Return the [X, Y] coordinate for the center point of the cell that contains the specified text.  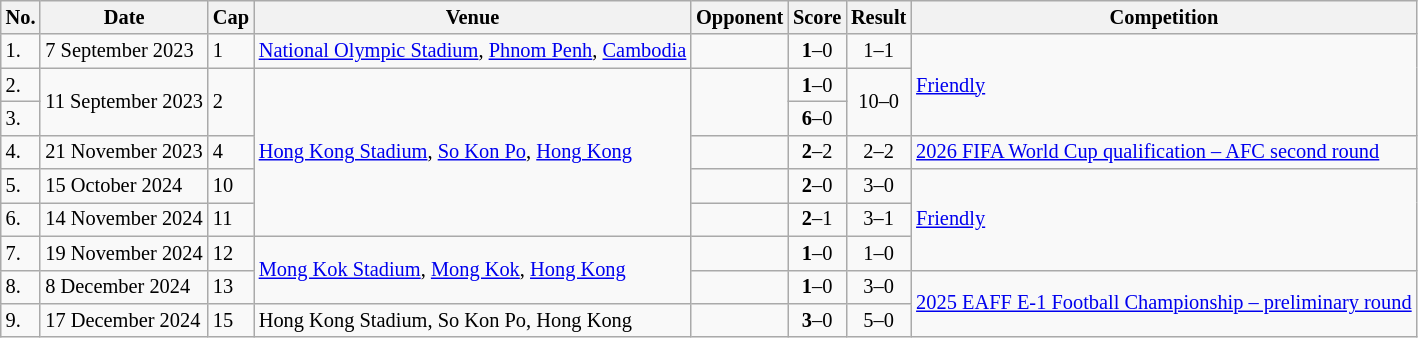
13 [231, 287]
11 [231, 219]
10–0 [878, 102]
3. [21, 118]
2. [21, 85]
12 [231, 253]
7. [21, 253]
2–0 [817, 186]
6. [21, 219]
Result [878, 17]
Date [124, 17]
Opponent [740, 17]
15 October 2024 [124, 186]
8. [21, 287]
No. [21, 17]
4. [21, 152]
21 November 2023 [124, 152]
2025 EAFF E-1 Football Championship – preliminary round [1164, 304]
9. [21, 320]
8 December 2024 [124, 287]
7 September 2023 [124, 51]
10 [231, 186]
Mong Kok Stadium, Mong Kok, Hong Kong [472, 270]
1–1 [878, 51]
11 September 2023 [124, 102]
National Olympic Stadium, Phnom Penh, Cambodia [472, 51]
2026 FIFA World Cup qualification – AFC second round [1164, 152]
Cap [231, 17]
Score [817, 17]
5–0 [878, 320]
Venue [472, 17]
2–1 [817, 219]
6–0 [817, 118]
Competition [1164, 17]
1 [231, 51]
15 [231, 320]
5. [21, 186]
2 [231, 102]
17 December 2024 [124, 320]
14 November 2024 [124, 219]
1. [21, 51]
3–1 [878, 219]
19 November 2024 [124, 253]
4 [231, 152]
